For the text-containing cell, return its midpoint in (x, y) coordinate format. 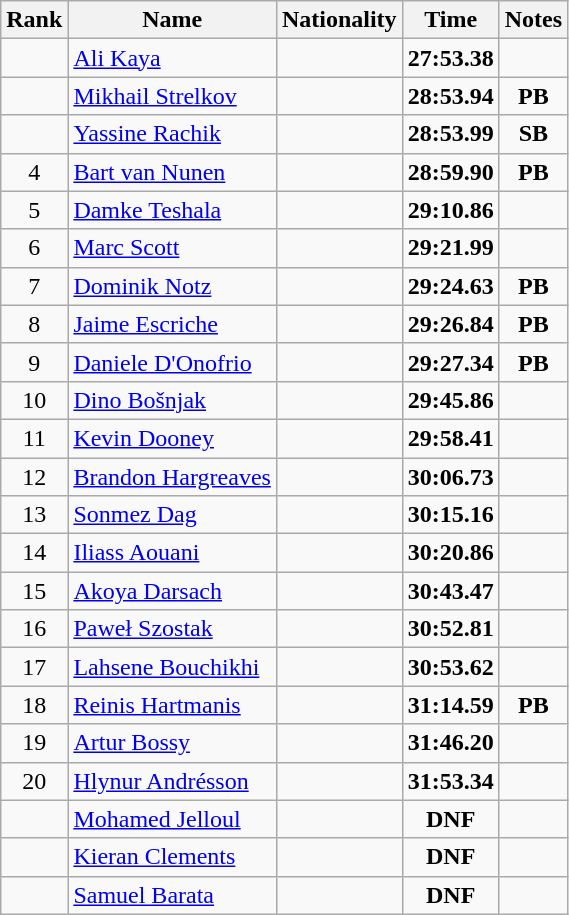
28:53.99 (450, 134)
12 (34, 477)
Ali Kaya (172, 58)
13 (34, 515)
4 (34, 172)
30:06.73 (450, 477)
Bart van Nunen (172, 172)
Sonmez Dag (172, 515)
31:53.34 (450, 781)
8 (34, 324)
20 (34, 781)
15 (34, 591)
Brandon Hargreaves (172, 477)
Mikhail Strelkov (172, 96)
SB (533, 134)
10 (34, 400)
29:45.86 (450, 400)
16 (34, 629)
30:20.86 (450, 553)
30:52.81 (450, 629)
Reinis Hartmanis (172, 705)
6 (34, 248)
29:21.99 (450, 248)
Iliass Aouani (172, 553)
30:53.62 (450, 667)
Notes (533, 20)
31:14.59 (450, 705)
Mohamed Jelloul (172, 819)
28:53.94 (450, 96)
28:59.90 (450, 172)
29:27.34 (450, 362)
27:53.38 (450, 58)
Name (172, 20)
Artur Bossy (172, 743)
29:58.41 (450, 438)
Kevin Dooney (172, 438)
9 (34, 362)
Jaime Escriche (172, 324)
30:43.47 (450, 591)
5 (34, 210)
Daniele D'Onofrio (172, 362)
30:15.16 (450, 515)
Lahsene Bouchikhi (172, 667)
29:24.63 (450, 286)
Rank (34, 20)
19 (34, 743)
7 (34, 286)
11 (34, 438)
29:10.86 (450, 210)
Hlynur Andrésson (172, 781)
Marc Scott (172, 248)
29:26.84 (450, 324)
Damke Teshala (172, 210)
17 (34, 667)
Kieran Clements (172, 857)
14 (34, 553)
Paweł Szostak (172, 629)
31:46.20 (450, 743)
Dino Bošnjak (172, 400)
Nationality (339, 20)
Samuel Barata (172, 895)
Akoya Darsach (172, 591)
Time (450, 20)
18 (34, 705)
Yassine Rachik (172, 134)
Dominik Notz (172, 286)
